Return the [X, Y] coordinate for the center point of the cell that contains the specified text.  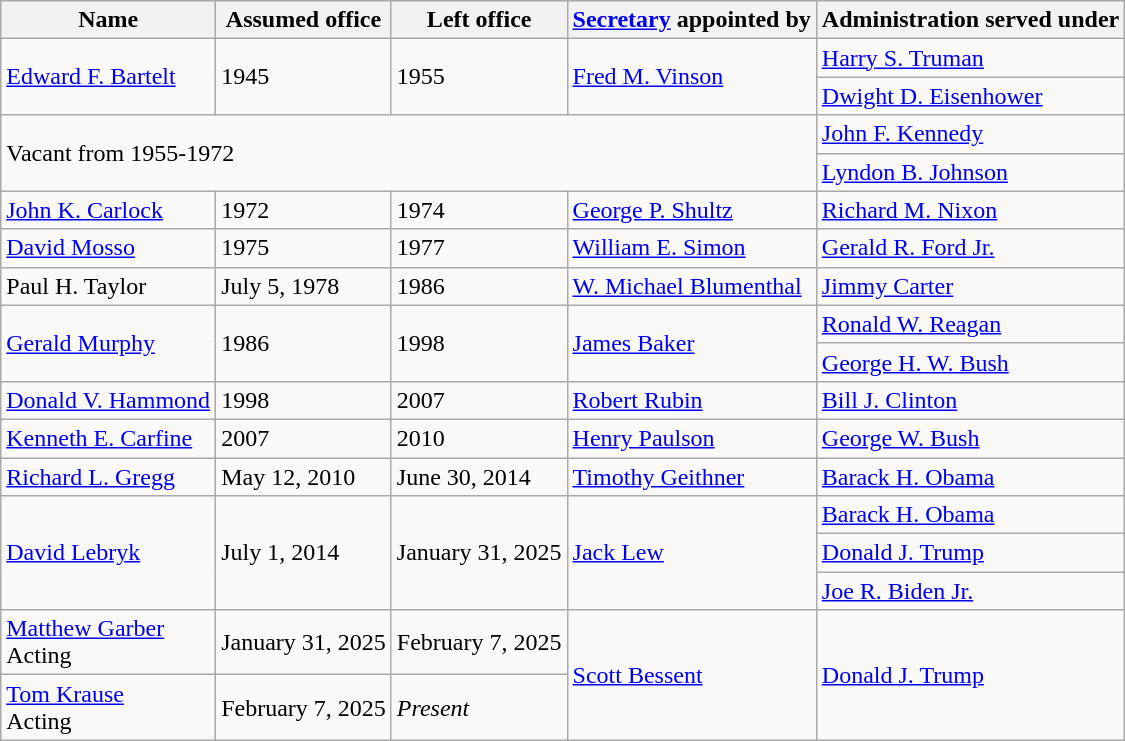
Joe R. Biden Jr. [970, 591]
David Lebryk [108, 553]
Dwight D. Eisenhower [970, 96]
W. Michael Blumenthal [692, 286]
1955 [479, 77]
Henry Paulson [692, 438]
Edward F. Bartelt [108, 77]
Vacant from 1955-1972 [409, 153]
John F. Kennedy [970, 134]
John K. Carlock [108, 210]
Robert Rubin [692, 400]
July 5, 1978 [304, 286]
William E. Simon [692, 248]
Ronald W. Reagan [970, 324]
Jimmy Carter [970, 286]
1945 [304, 77]
David Mosso [108, 248]
1975 [304, 248]
Matthew GarberActing [108, 642]
Jack Lew [692, 553]
George H. W. Bush [970, 362]
Paul H. Taylor [108, 286]
Richard L. Gregg [108, 477]
Present [479, 708]
1974 [479, 210]
Lyndon B. Johnson [970, 172]
Name [108, 20]
Tom KrauseActing [108, 708]
June 30, 2014 [479, 477]
Assumed office [304, 20]
Scott Bessent [692, 675]
Fred M. Vinson [692, 77]
Gerald R. Ford Jr. [970, 248]
George P. Shultz [692, 210]
July 1, 2014 [304, 553]
Administration served under [970, 20]
Donald V. Hammond [108, 400]
Harry S. Truman [970, 58]
George W. Bush [970, 438]
Gerald Murphy [108, 343]
Secretary appointed by [692, 20]
Kenneth E. Carfine [108, 438]
Left office [479, 20]
1977 [479, 248]
1972 [304, 210]
May 12, 2010 [304, 477]
Bill J. Clinton [970, 400]
Timothy Geithner [692, 477]
2010 [479, 438]
James Baker [692, 343]
Richard M. Nixon [970, 210]
